Determine the (x, y) coordinate at the center of the cell enclosing the given text.  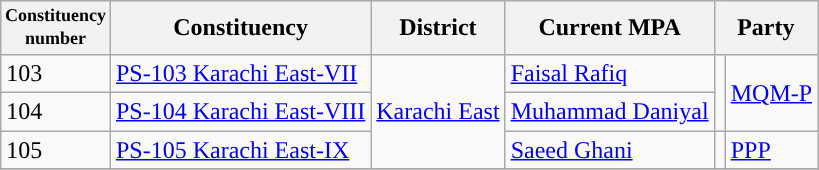
Saeed Ghani (610, 150)
PS-103 Karachi East-VII (240, 73)
PS-105 Karachi East-IX (240, 150)
Constituency number (56, 28)
PPP (771, 150)
Party (766, 28)
MQM-P (771, 92)
Faisal Rafiq (610, 73)
104 (56, 111)
PS-104 Karachi East-VIII (240, 111)
Karachi East (438, 111)
District (438, 28)
103 (56, 73)
105 (56, 150)
Constituency (240, 28)
Muhammad Daniyal (610, 111)
Current MPA (610, 28)
